Determine the [x, y] coordinate at the center of the cell enclosing the given text.  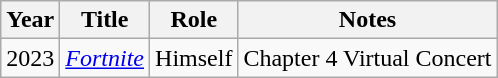
Notes [368, 20]
Year [30, 20]
Himself [194, 58]
Role [194, 20]
Title [105, 20]
Chapter 4 Virtual Concert [368, 58]
Fortnite [105, 58]
2023 [30, 58]
